Search for the cell housing the specified text and yield its (X, Y) center coordinate. 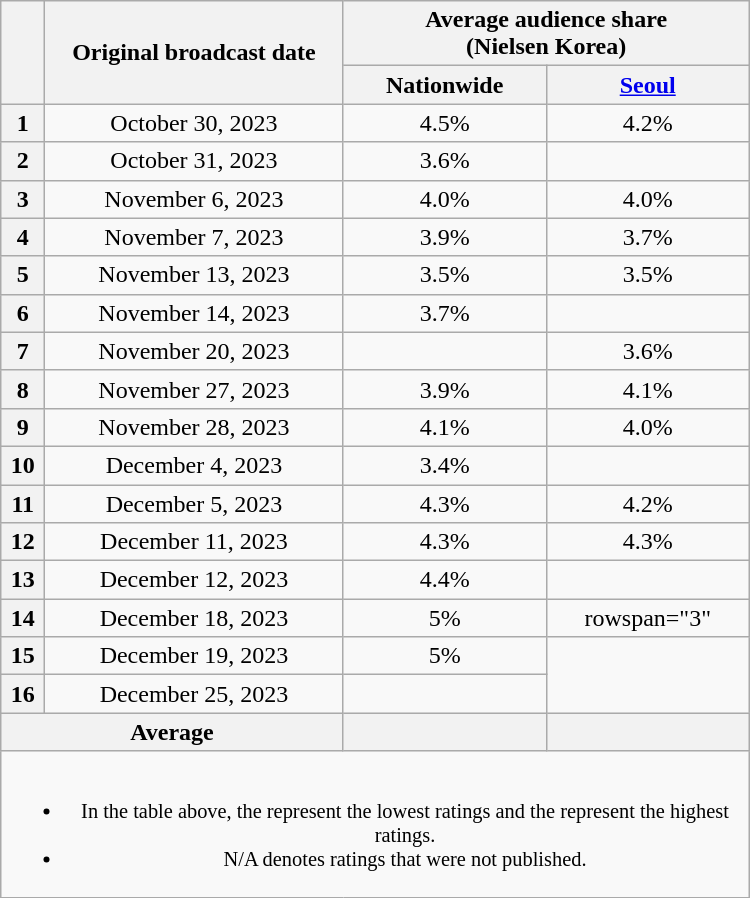
2 (23, 161)
rowspan="3" (648, 618)
14 (23, 618)
8 (23, 389)
December 25, 2023 (194, 694)
December 4, 2023 (194, 465)
Average audience share(Nielsen Korea) (546, 34)
December 18, 2023 (194, 618)
12 (23, 542)
11 (23, 503)
10 (23, 465)
3 (23, 199)
15 (23, 656)
6 (23, 313)
Average (172, 732)
Nationwide (444, 85)
5 (23, 275)
November 7, 2023 (194, 237)
1 (23, 123)
4 (23, 237)
In the table above, the represent the lowest ratings and the represent the highest ratings.N/A denotes ratings that were not published. (375, 824)
9 (23, 427)
7 (23, 351)
December 12, 2023 (194, 580)
December 11, 2023 (194, 542)
Seoul (648, 85)
October 30, 2023 (194, 123)
November 28, 2023 (194, 427)
Original broadcast date (194, 52)
November 13, 2023 (194, 275)
November 14, 2023 (194, 313)
4.4% (444, 580)
December 19, 2023 (194, 656)
13 (23, 580)
December 5, 2023 (194, 503)
November 20, 2023 (194, 351)
16 (23, 694)
3.4% (444, 465)
November 27, 2023 (194, 389)
4.5% (444, 123)
October 31, 2023 (194, 161)
November 6, 2023 (194, 199)
